Return (x, y) of the center of cell containing provided text 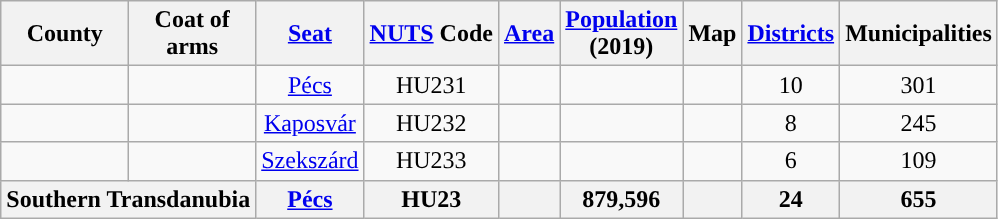
Area (528, 34)
Szekszárd (310, 161)
NUTS Code (431, 34)
Southern Transdanubia (128, 199)
Districts (791, 34)
Population(2019) (622, 34)
Kaposvár (310, 123)
24 (791, 199)
6 (791, 161)
HU231 (431, 85)
8 (791, 123)
County (65, 34)
HU233 (431, 161)
655 (919, 199)
109 (919, 161)
Map (712, 34)
301 (919, 85)
HU23 (431, 199)
245 (919, 123)
HU232 (431, 123)
Seat (310, 34)
879,596 (622, 199)
10 (791, 85)
Coat of arms (192, 34)
Municipalities (919, 34)
